Find where the given text appears and provide that cell's center as (X, Y) coordinate. 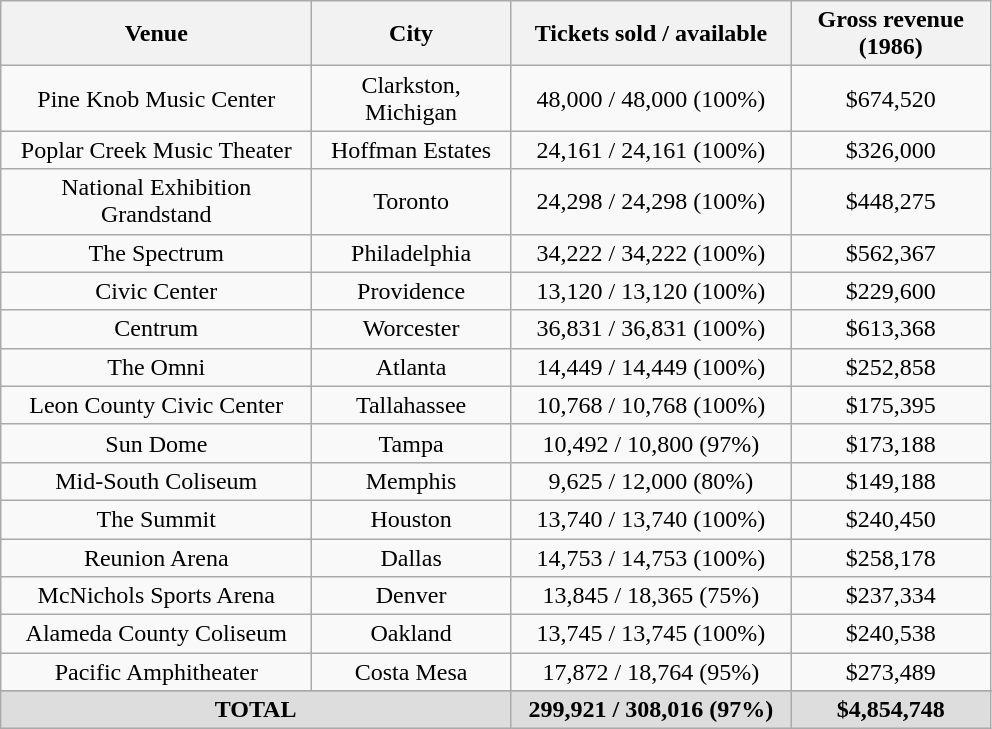
Toronto (412, 202)
Oakland (412, 634)
Philadelphia (412, 253)
Pine Knob Music Center (156, 98)
$562,367 (890, 253)
Tampa (412, 443)
Civic Center (156, 291)
Denver (412, 596)
14,449 / 14,449 (100%) (650, 367)
Alameda County Coliseum (156, 634)
$258,178 (890, 557)
$273,489 (890, 672)
17,872 / 18,764 (95%) (650, 672)
9,625 / 12,000 (80%) (650, 481)
Providence (412, 291)
$240,538 (890, 634)
Leon County Civic Center (156, 405)
The Omni (156, 367)
$149,188 (890, 481)
13,740 / 13,740 (100%) (650, 519)
10,768 / 10,768 (100%) (650, 405)
City (412, 34)
34,222 / 34,222 (100%) (650, 253)
299,921 / 308,016 (97%) (650, 710)
The Spectrum (156, 253)
48,000 / 48,000 (100%) (650, 98)
Gross revenue (1986) (890, 34)
$240,450 (890, 519)
Tallahassee (412, 405)
Clarkston, Michigan (412, 98)
Hoffman Estates (412, 150)
Sun Dome (156, 443)
$252,858 (890, 367)
$229,600 (890, 291)
The Summit (156, 519)
$173,188 (890, 443)
$4,854,748 (890, 710)
36,831 / 36,831 (100%) (650, 329)
Houston (412, 519)
$448,275 (890, 202)
13,845 / 18,365 (75%) (650, 596)
Worcester (412, 329)
24,298 / 24,298 (100%) (650, 202)
Centrum (156, 329)
Poplar Creek Music Theater (156, 150)
24,161 / 24,161 (100%) (650, 150)
Memphis (412, 481)
$175,395 (890, 405)
Costa Mesa (412, 672)
$326,000 (890, 150)
$674,520 (890, 98)
10,492 / 10,800 (97%) (650, 443)
14,753 / 14,753 (100%) (650, 557)
McNichols Sports Arena (156, 596)
$237,334 (890, 596)
13,120 / 13,120 (100%) (650, 291)
National Exhibition Grandstand (156, 202)
Reunion Arena (156, 557)
Venue (156, 34)
13,745 / 13,745 (100%) (650, 634)
TOTAL (256, 710)
Dallas (412, 557)
Pacific Amphitheater (156, 672)
Mid-South Coliseum (156, 481)
Atlanta (412, 367)
Tickets sold / available (650, 34)
$613,368 (890, 329)
